Detect which cell encompasses the target text, then output its [x, y] center coordinate. 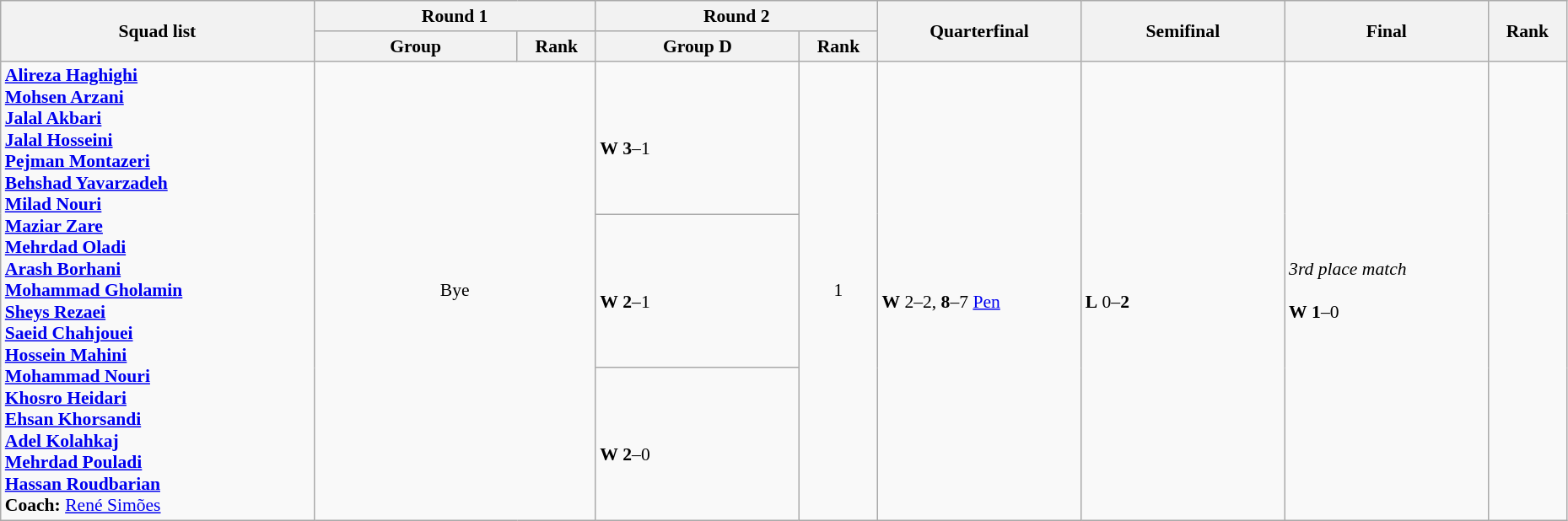
Round 1 [455, 16]
Final [1387, 30]
1 [838, 291]
W 2–2, 8–7 Pen [978, 291]
Squad list [157, 30]
Semifinal [1183, 30]
Group [415, 46]
W 2–1 [697, 291]
Group D [697, 46]
3rd place matchW 1–0 [1387, 291]
L 0–2 [1183, 291]
Quarterfinal [978, 30]
Round 2 [736, 16]
W 3–1 [697, 137]
W 2–0 [697, 444]
Bye [455, 291]
